For the text-containing cell, return its midpoint in (x, y) coordinate format. 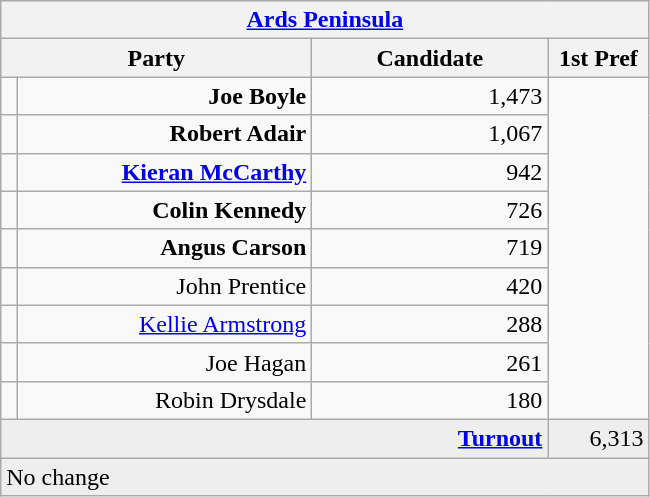
Kellie Armstrong (164, 324)
Joe Boyle (164, 96)
719 (430, 248)
1st Pref (598, 58)
Colin Kennedy (164, 210)
6,313 (598, 438)
Kieran McCarthy (164, 172)
288 (430, 324)
180 (430, 400)
261 (430, 362)
Angus Carson (164, 248)
Joe Hagan (164, 362)
1,473 (430, 96)
726 (430, 210)
Robert Adair (164, 134)
Ards Peninsula (325, 20)
Party (156, 58)
942 (430, 172)
John Prentice (164, 286)
Robin Drysdale (164, 400)
1,067 (430, 134)
No change (325, 477)
420 (430, 286)
Candidate (430, 58)
Turnout (274, 438)
